Scan for the cell matching the given text and deliver its [X, Y] coordinate at center. 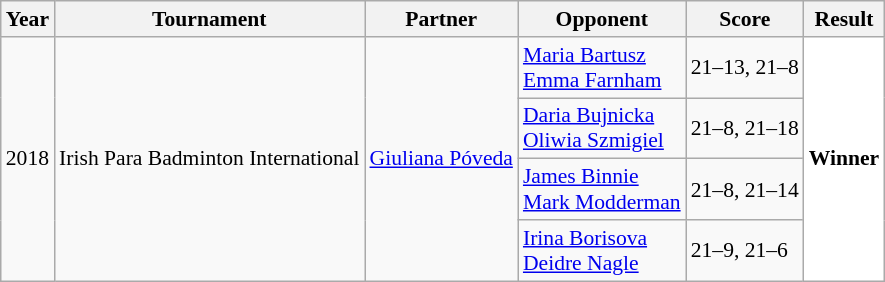
21–9, 21–6 [745, 250]
Irina Borisova Deidre Nagle [602, 250]
Daria Bujnicka Oliwia Szmigiel [602, 128]
21–13, 21–8 [745, 68]
21–8, 21–14 [745, 190]
Result [844, 19]
Giuliana Póveda [440, 159]
Partner [440, 19]
Winner [844, 159]
2018 [28, 159]
Year [28, 19]
Maria Bartusz Emma Farnham [602, 68]
Opponent [602, 19]
Tournament [209, 19]
Irish Para Badminton International [209, 159]
21–8, 21–18 [745, 128]
James Binnie Mark Modderman [602, 190]
Score [745, 19]
